Find where the given text appears and provide that cell's center as [x, y] coordinate. 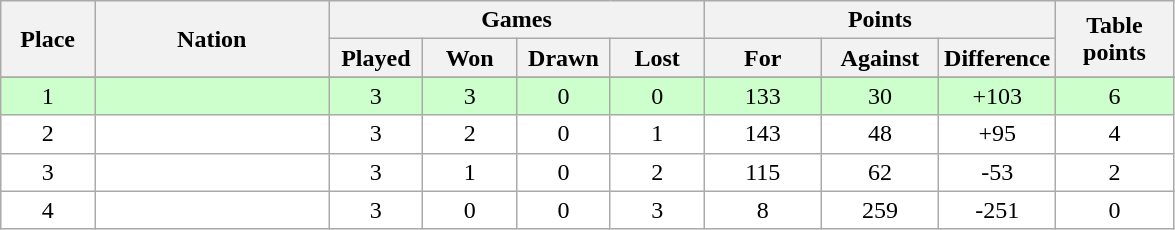
+95 [998, 134]
133 [762, 96]
For [762, 58]
Won [470, 58]
62 [880, 172]
48 [880, 134]
6 [1114, 96]
Lost [657, 58]
143 [762, 134]
Nation [212, 39]
+103 [998, 96]
Drawn [564, 58]
-53 [998, 172]
30 [880, 96]
115 [762, 172]
Games [516, 20]
-251 [998, 210]
259 [880, 210]
Tablepoints [1114, 39]
Place [48, 39]
Difference [998, 58]
Points [880, 20]
Against [880, 58]
8 [762, 210]
Played [376, 58]
